Return the (X, Y) coordinate for the center point of the cell that contains the specified text.  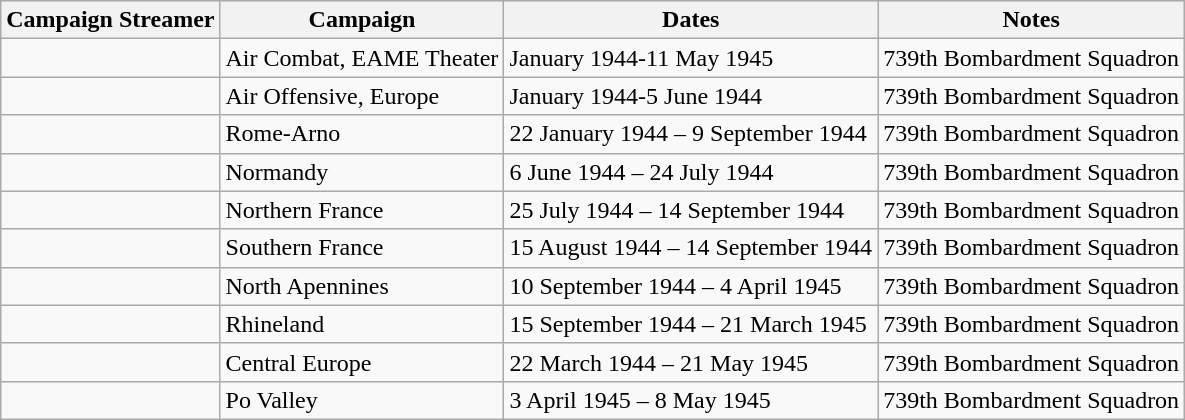
January 1944-5 June 1944 (691, 96)
Central Europe (362, 362)
Air Combat, EAME Theater (362, 58)
Po Valley (362, 400)
North Apennines (362, 286)
Notes (1032, 20)
22 January 1944 – 9 September 1944 (691, 134)
25 July 1944 – 14 September 1944 (691, 210)
10 September 1944 – 4 April 1945 (691, 286)
Southern France (362, 248)
Rome-Arno (362, 134)
6 June 1944 – 24 July 1944 (691, 172)
Normandy (362, 172)
Rhineland (362, 324)
Northern France (362, 210)
January 1944-11 May 1945 (691, 58)
Dates (691, 20)
15 September 1944 – 21 March 1945 (691, 324)
3 April 1945 – 8 May 1945 (691, 400)
15 August 1944 – 14 September 1944 (691, 248)
Campaign Streamer (110, 20)
22 March 1944 – 21 May 1945 (691, 362)
Air Offensive, Europe (362, 96)
Campaign (362, 20)
